For the text-containing cell, return its midpoint in (x, y) coordinate format. 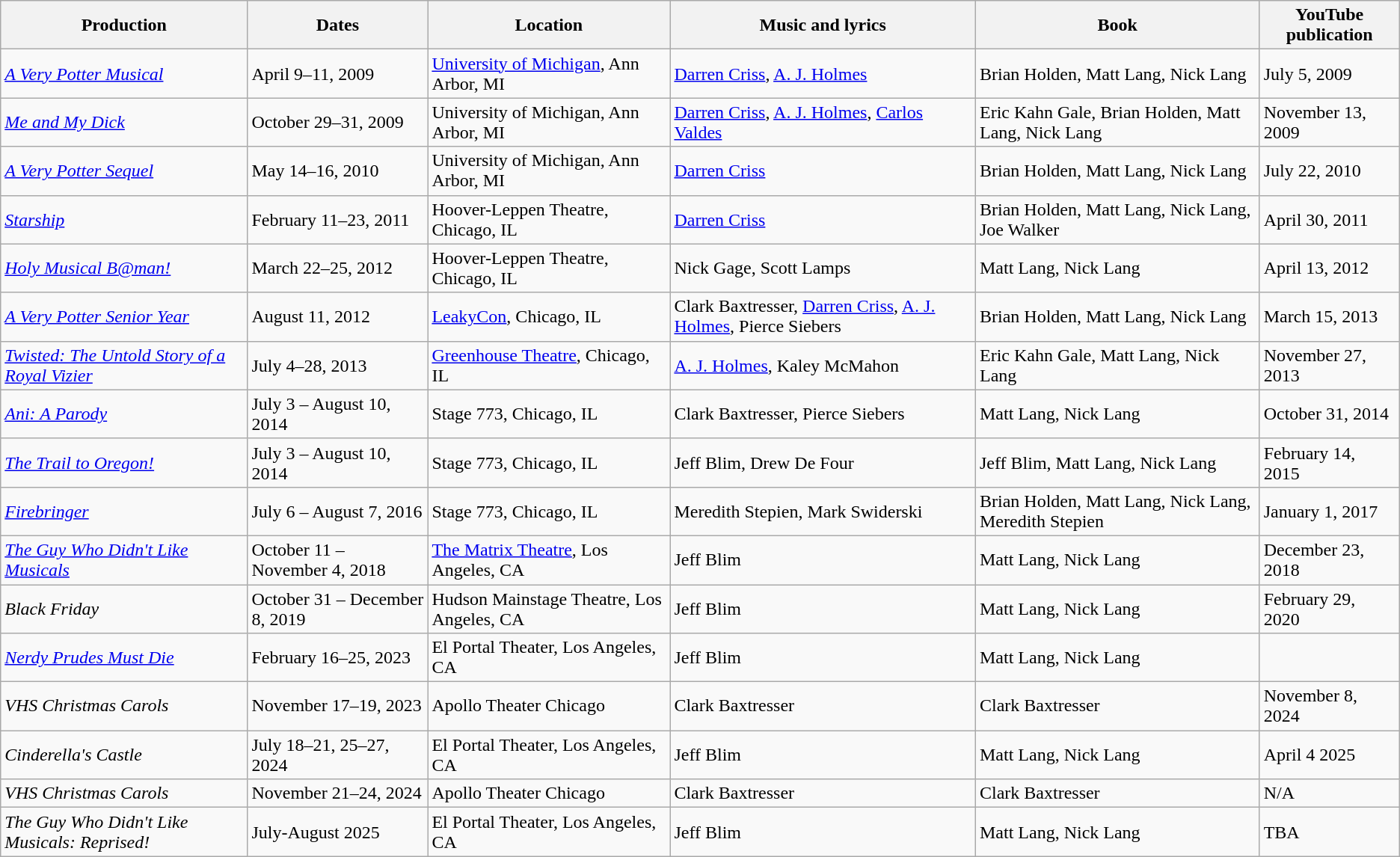
Firebringer (124, 512)
Brian Holden, Matt Lang, Nick Lang, Meredith Stepien (1117, 512)
November 27, 2013 (1330, 365)
Darren Criss, A. J. Holmes (823, 73)
May 14–16, 2010 (338, 171)
November 17–19, 2023 (338, 706)
A Very Potter Senior Year (124, 317)
Jeff Blim, Matt Lang, Nick Lang (1117, 462)
July 6 – August 7, 2016 (338, 512)
Jeff Blim, Drew De Four (823, 462)
Eric Kahn Gale, Matt Lang, Nick Lang (1117, 365)
August 11, 2012 (338, 317)
N/A (1330, 793)
February 16–25, 2023 (338, 658)
Nerdy Prudes Must Die (124, 658)
Eric Kahn Gale, Brian Holden, Matt Lang, Nick Lang (1117, 123)
Ani: A Parody (124, 414)
A. J. Holmes, Kaley McMahon (823, 365)
Music and lyrics (823, 25)
Brian Holden, Matt Lang, Nick Lang, Joe Walker (1117, 220)
Nick Gage, Scott Lamps (823, 268)
YouTube publication (1330, 25)
July 18–21, 25–27, 2024 (338, 755)
February 14, 2015 (1330, 462)
April 13, 2012 (1330, 268)
Darren Criss, A. J. Holmes, Carlos Valdes (823, 123)
Holy Musical B@man! (124, 268)
Cinderella's Castle (124, 755)
March 22–25, 2012 (338, 268)
July 4–28, 2013 (338, 365)
The Guy Who Didn't Like Musicals (124, 559)
July 5, 2009 (1330, 73)
Book (1117, 25)
Twisted: The Untold Story of a Royal Vizier (124, 365)
July 22, 2010 (1330, 171)
Starship (124, 220)
Clark Baxtresser, Darren Criss, A. J. Holmes, Pierce Siebers (823, 317)
LeakyCon, Chicago, IL (549, 317)
November 8, 2024 (1330, 706)
November 21–24, 2024 (338, 793)
February 11–23, 2011 (338, 220)
October 11 – November 4, 2018 (338, 559)
Production (124, 25)
January 1, 2017 (1330, 512)
December 23, 2018 (1330, 559)
Clark Baxtresser, Pierce Siebers (823, 414)
A Very Potter Musical (124, 73)
April 4 2025 (1330, 755)
April 9–11, 2009 (338, 73)
October 31, 2014 (1330, 414)
Hudson Mainstage Theatre, Los Angeles, CA (549, 609)
October 31 – December 8, 2019 (338, 609)
The Guy Who Didn't Like Musicals: Reprised! (124, 832)
The Trail to Oregon! (124, 462)
A Very Potter Sequel (124, 171)
TBA (1330, 832)
Dates (338, 25)
July-August 2025 (338, 832)
April 30, 2011 (1330, 220)
Black Friday (124, 609)
October 29–31, 2009 (338, 123)
November 13, 2009 (1330, 123)
Greenhouse Theatre, Chicago, IL (549, 365)
Location (549, 25)
Me and My Dick (124, 123)
Meredith Stepien, Mark Swiderski (823, 512)
March 15, 2013 (1330, 317)
February 29, 2020 (1330, 609)
The Matrix Theatre, Los Angeles, CA (549, 559)
